Find where the given text appears and provide that cell's center as (x, y) coordinate. 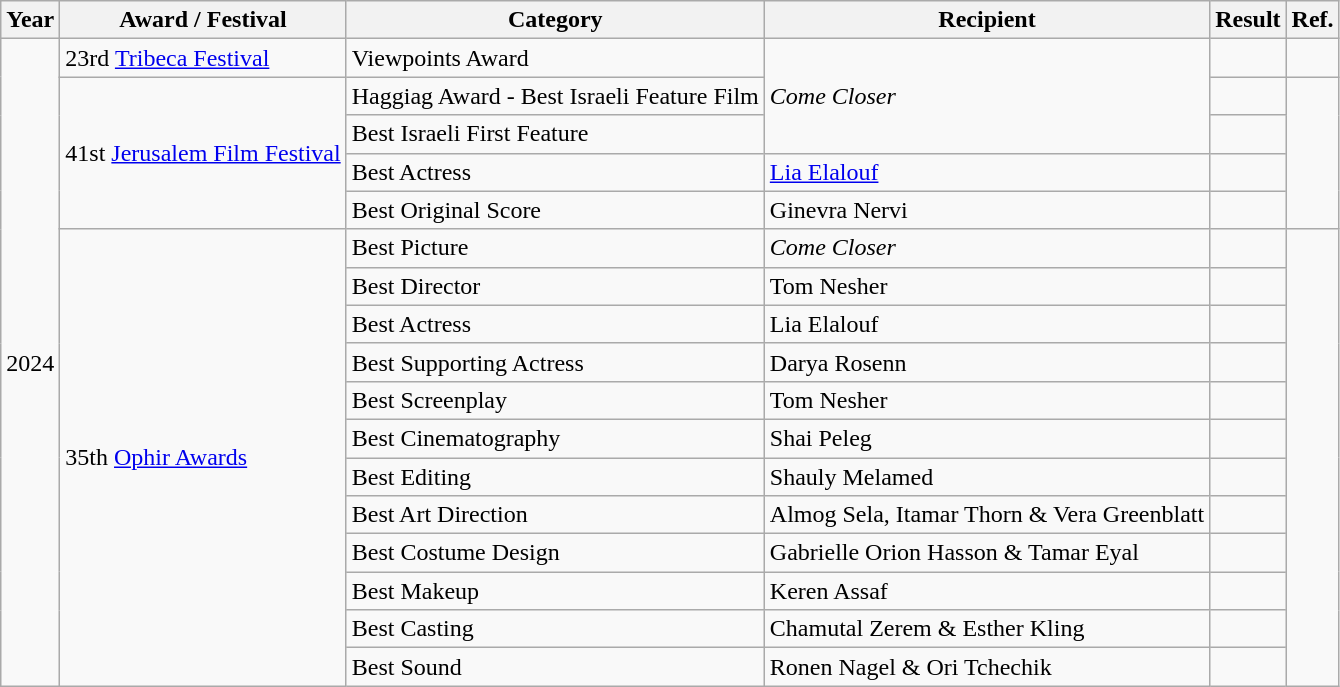
Keren Assaf (986, 591)
Viewpoints Award (555, 58)
Best Picture (555, 248)
Year (30, 20)
Almog Sela, Itamar Thorn & Vera Greenblatt (986, 515)
35th Ophir Awards (203, 458)
23rd Tribeca Festival (203, 58)
Ginevra Nervi (986, 210)
Shauly Melamed (986, 477)
Best Israeli First Feature (555, 134)
Ronen Nagel & Ori Tchechik (986, 667)
2024 (30, 362)
Best Art Direction (555, 515)
Best Cinematography (555, 438)
Result (1248, 20)
Category (555, 20)
Darya Rosenn (986, 362)
Gabrielle Orion Hasson & Tamar Eyal (986, 553)
Best Editing (555, 477)
Best Director (555, 286)
Shai Peleg (986, 438)
Best Casting (555, 629)
Ref. (1312, 20)
Best Sound (555, 667)
Recipient (986, 20)
41st Jerusalem Film Festival (203, 153)
Best Original Score (555, 210)
Best Supporting Actress (555, 362)
Haggiag Award - Best Israeli Feature Film (555, 96)
Chamutal Zerem & Esther Kling (986, 629)
Award / Festival (203, 20)
Best Makeup (555, 591)
Best Costume Design (555, 553)
Best Screenplay (555, 400)
